Determine the (x, y) coordinate at the center of the cell enclosing the given text.  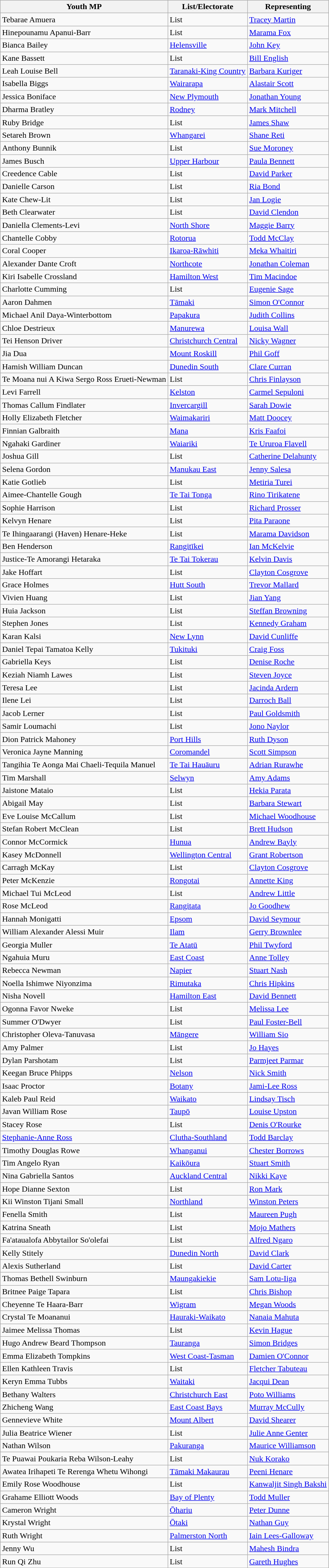
Dunedin South (207, 366)
Tim Macindoe (288, 276)
Ogonna Favor Nweke (84, 1009)
Jami-Lee Ross (288, 1086)
Michael Anil Daya-Winterbottom (84, 315)
Sophie Harrison (84, 508)
Trevor Mallard (288, 585)
Iain Lees-Galloway (288, 1536)
Veronica Jayne Manning (84, 752)
Timothy Douglas Rowe (84, 1150)
Brett Hudson (288, 829)
Megan Woods (288, 1304)
Hunua (207, 842)
Stacey Rose (84, 1124)
East Coast Bays (207, 1407)
Julia Beatrice Wiener (84, 1433)
James Shaw (288, 122)
Coromandel (207, 752)
Cameron Wright (84, 1510)
Tei Henson Driver (84, 341)
Ruth Wright (84, 1536)
Dunedin North (207, 1253)
Fa'ataualofa Abbytailor So'olefai (84, 1240)
Charlotte Cumming (84, 289)
Mojo Mathers (288, 1227)
Levi Farrell (84, 392)
Jan Logie (288, 200)
Te Puawai Poukaria Reba Wilson-Leahy (84, 1459)
Leah Louise Bell (84, 71)
Bay of Plenty (207, 1497)
Jacob Lerner (84, 713)
Hamilton West (207, 276)
Annette King (288, 880)
Northcote (207, 264)
Amy Palmer (84, 1047)
Waimakariri (207, 418)
Rose McLeod (84, 906)
Bianca Bailey (84, 45)
Mana (207, 431)
Tim Angelo Ryan (84, 1163)
Simon O'Connor (288, 302)
Summer O'Dwyer (84, 1022)
Amy Adams (288, 777)
Nicky Wagner (288, 341)
Kevin Hague (288, 1330)
Stephen Jones (84, 623)
Jake Hoffart (84, 572)
Thomas Bethell Swinburn (84, 1279)
Fenella Smith (84, 1215)
Te Ihingaarangi (Haven) Henare-Heke (84, 533)
Tebarae Amuera (84, 20)
Hamish William Duncan (84, 366)
Denis O'Rourke (288, 1124)
Wigram (207, 1304)
Marama Davidson (288, 533)
Jenny Salesa (288, 469)
Eugenie Sage (288, 289)
John Key (288, 45)
Maurice Williamson (288, 1446)
Māngere (207, 1035)
Phil Twyford (288, 945)
Vivien Huang (84, 598)
New Lynn (207, 636)
Creedence Cable (84, 174)
Chris Finlayson (288, 379)
Te Tai Tonga (207, 495)
Krystal Wright (84, 1523)
Kennedy Graham (288, 623)
Tracey Martin (288, 20)
Setareh Brown (84, 135)
Shane Reti (288, 135)
Alastair Scott (288, 84)
Northland (207, 1202)
Tukituki (207, 649)
West Coast-Tasman (207, 1356)
David Cunliffe (288, 636)
Jian Yang (288, 598)
Hope Dianne Sexton (84, 1189)
Britnee Paige Tapara (84, 1292)
Hutt South (207, 585)
Carragh McKay (84, 868)
Mahesh Bindra (288, 1548)
New Plymouth (207, 97)
Waikato (207, 1099)
Rimutaka (207, 983)
Huia Jackson (84, 611)
Isabella Biggs (84, 84)
Michael Woodhouse (288, 816)
Maggie Barry (288, 225)
Clare Curran (288, 366)
Youth MP (84, 7)
Nathan Wilson (84, 1446)
Simon Bridges (288, 1343)
Jonathan Young (288, 97)
Daniella Clements-Levi (84, 225)
Selwyn (207, 777)
Grahame Elliott Woods (84, 1497)
Ellen Kathleen Travis (84, 1368)
Jo Goodhew (288, 906)
Nisha Novell (84, 996)
Sam Lotu-Iiga (288, 1279)
David Clark (288, 1253)
Ria Bond (288, 187)
Anne Tolley (288, 957)
Matt Doocey (288, 418)
Nick Smith (288, 1073)
David Clendon (288, 212)
Poto Williams (288, 1394)
Winston Peters (288, 1202)
Dylan Parshotam (84, 1060)
Fletcher Tabuteau (288, 1368)
Finnian Galbraith (84, 431)
Peter Dunne (288, 1510)
Keegan Bruce Phipps (84, 1073)
Ilam (207, 932)
Richard Prosser (288, 508)
Eve Louise McCallum (84, 816)
Hekia Parata (288, 791)
Helensville (207, 45)
Wairarapa (207, 84)
David Carter (288, 1266)
Chris Hipkins (288, 983)
Thomas Callum Findlater (84, 405)
Craig Foss (288, 649)
Javan William Rose (84, 1112)
Christopher Oleva-Tanuvasa (84, 1035)
Te Tai Tokerau (207, 559)
Kelston (207, 392)
Abigail May (84, 803)
Nathan Guy (288, 1523)
Ōhariu (207, 1510)
Connor McCormick (84, 842)
Pakuranga (207, 1446)
David Shearer (288, 1420)
David Bennett (288, 996)
Julie Anne Genter (288, 1433)
Chantelle Cobby (84, 238)
Keziah Niamh Lawes (84, 675)
Kasey McDonnell (84, 855)
Te Tai Hauāuru (207, 765)
Rebecca Newman (84, 970)
Epsom (207, 919)
Georgia Muller (84, 945)
North Shore (207, 225)
Jo Hayes (288, 1047)
Jacinda Ardern (288, 688)
Kelvin Davis (288, 559)
Waiariki (207, 444)
Jessica Boniface (84, 97)
Kaleb Paul Reid (84, 1099)
Ngahaki Gardiner (84, 444)
Ben Henderson (84, 546)
Peter McKenzie (84, 880)
William Alexander Alessi Muir (84, 932)
Grant Robertson (288, 855)
Wellington Central (207, 855)
Catherine Delahunty (288, 456)
Isaac Proctor (84, 1086)
Kiri Isabelle Crossland (84, 276)
Ngahuia Muru (84, 957)
Te Moana nui A Kiwa Sergo Ross Erueti-Newman (84, 379)
Beth Clearwater (84, 212)
Anthony Bunnik (84, 148)
Danielle Carson (84, 187)
List/Electorate (207, 7)
Ruth Dyson (288, 739)
Christchurch Central (207, 341)
Daniel Tepai Tamatoa Kelly (84, 649)
Rongotai (207, 880)
Kelvyn Henare (84, 521)
Aimee-Chantelle Gough (84, 495)
Chloe Destrieux (84, 328)
Taranaki-King Country (207, 71)
Todd Barclay (288, 1137)
Katie Gotlieb (84, 482)
Joshua Gill (84, 456)
Te Atatū (207, 945)
Alexander Dante Croft (84, 264)
Emma Elizabeth Tompkins (84, 1356)
Nuk Korako (288, 1459)
Dharma Bratley (84, 109)
Tāmaki Makaurau (207, 1471)
Paul Goldsmith (288, 713)
Port Hills (207, 739)
David Parker (288, 174)
Todd Muller (288, 1497)
Kane Bassett (84, 58)
Representing (288, 7)
Auckland Central (207, 1176)
Christchurch East (207, 1394)
Marama Fox (288, 32)
Nelson (207, 1073)
Peeni Henare (288, 1471)
Paula Bennett (288, 161)
Denise Roche (288, 662)
Stefan Robert McClean (84, 829)
Samir Loumachi (84, 726)
Stuart Smith (288, 1163)
Justice-Te Amorangi Hetaraka (84, 559)
Rangitata (207, 906)
Judith Collins (288, 315)
Mount Roskill (207, 353)
Jacqui Dean (288, 1381)
Sue Moroney (288, 148)
Steffan Browning (288, 611)
Pita Paraone (288, 521)
Hannah Monigatti (84, 919)
Rodney (207, 109)
Phil Goff (288, 353)
Murray McCully (288, 1407)
Grace Holmes (84, 585)
Whanganui (207, 1150)
Katrina Sneath (84, 1227)
Tauranga (207, 1343)
Adrian Rurawhe (288, 765)
Hugo Andrew Beard Thompson (84, 1343)
Dion Patrick Mahoney (84, 739)
Coral Cooper (84, 251)
Ilene Lei (84, 700)
Alfred Ngaro (288, 1240)
Melissa Lee (288, 1009)
Chester Borrows (288, 1150)
Jaistone Mataio (84, 791)
Ōtaki (207, 1523)
Bethany Walters (84, 1394)
Emily Rose Woodhouse (84, 1484)
David Seymour (288, 919)
Whangarei (207, 135)
Kii Winston Tijani Small (84, 1202)
Ruby Bridge (84, 122)
Chris Bishop (288, 1292)
Napier (207, 970)
Mark Mitchell (288, 109)
Scott Simpson (288, 752)
Alexis Sutherland (84, 1266)
Andrew Bayly (288, 842)
Upper Harbour (207, 161)
Noella Ishimwe Niyonzima (84, 983)
Ikaroa-Rāwhiti (207, 251)
Hauraki-Waikato (207, 1317)
Ron Mark (288, 1189)
Barbara Stewart (288, 803)
Palmerston North (207, 1536)
Metiria Turei (288, 482)
Andrew Little (288, 893)
Rino Tirikatene (288, 495)
Maungakiekie (207, 1279)
Damien O'Connor (288, 1356)
Invercargill (207, 405)
Michael Tui McLeod (84, 893)
Zhicheng Wang (84, 1407)
Paul Foster-Bell (288, 1022)
Clutha-Southland (207, 1137)
Selena Gordon (84, 469)
Stephanie-Anne Ross (84, 1137)
Tangihia Te Aonga Mai Chaeli-Tequila Manuel (84, 765)
Nanaia Mahuta (288, 1317)
Gennevieve White (84, 1420)
Steven Joyce (288, 675)
Gareth Hughes (288, 1561)
Jia Dua (84, 353)
Jono Naylor (288, 726)
Louise Upston (288, 1112)
Tim Marshall (84, 777)
Sarah Dowie (288, 405)
Meka Whaitiri (288, 251)
Aaron Dahmen (84, 302)
Holly Elizabeth Fletcher (84, 418)
Ian McKelvie (288, 546)
Teresa Lee (84, 688)
Gerry Brownlee (288, 932)
Waitaki (207, 1381)
Jonathan Coleman (288, 264)
Run Qi Zhu (84, 1561)
Carmel Sepuloni (288, 392)
East Coast (207, 957)
Papakura (207, 315)
Jenny Wu (84, 1548)
Kris Faafoi (288, 431)
Kanwaljit Singh Bakshi (288, 1484)
Awatea Irihapeti Te Rerenga Whetu Wihongi (84, 1471)
Botany (207, 1086)
William Sio (288, 1035)
Te Ururoa Flavell (288, 444)
Manukau East (207, 469)
Nikki Kaye (288, 1176)
Keryn Emma Tubbs (84, 1381)
Maureen Pugh (288, 1215)
Nina Gabriella Santos (84, 1176)
Lindsay Tisch (288, 1099)
Barbara Kuriger (288, 71)
Gabriella Keys (84, 662)
Kaikōura (207, 1163)
Bill English (288, 58)
Mount Albert (207, 1420)
Hamilton East (207, 996)
Cheyenne Te Haara-Barr (84, 1304)
Kate Chew-Lit (84, 200)
Todd McClay (288, 238)
Rangitīkei (207, 546)
Parmjeet Parmar (288, 1060)
Jaimee Melissa Thomas (84, 1330)
Rotorua (207, 238)
Tāmaki (207, 302)
Hinepounamu Apanui-Barr (84, 32)
Stuart Nash (288, 970)
Manurewa (207, 328)
Karan Kalsi (84, 636)
Louisa Wall (288, 328)
Crystal Te Moananui (84, 1317)
Kelly Stitely (84, 1253)
Darroch Ball (288, 700)
James Busch (84, 161)
Taupō (207, 1112)
